Determine the [x, y] coordinate at the center of the cell enclosing the given text.  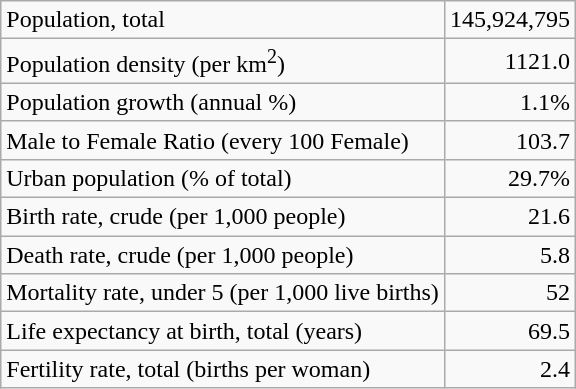
Population growth (annual %) [223, 102]
29.7% [510, 178]
2.4 [510, 369]
52 [510, 293]
Birth rate, crude (per 1,000 people) [223, 217]
1.1% [510, 102]
Death rate, crude (per 1,000 people) [223, 255]
1121.0 [510, 62]
Population density (per km2) [223, 62]
5.8 [510, 255]
103.7 [510, 140]
Life expectancy at birth, total (years) [223, 331]
Mortality rate, under 5 (per 1,000 live births) [223, 293]
Urban population (% of total) [223, 178]
69.5 [510, 331]
Male to Female Ratio (every 100 Female) [223, 140]
145,924,795 [510, 20]
Population, total [223, 20]
21.6 [510, 217]
Fertility rate, total (births per woman) [223, 369]
